Find where the given text appears and provide that cell's center as [x, y] coordinate. 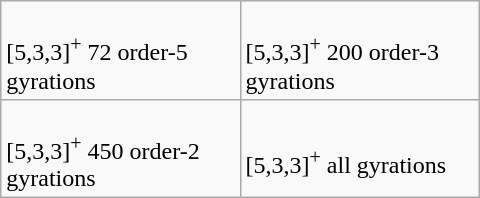
[5,3,3]+ all gyrations [360, 148]
[5,3,3]+ 72 order-5 gyrations [120, 50]
[5,3,3]+ 200 order-3 gyrations [360, 50]
[5,3,3]+ 450 order-2 gyrations [120, 148]
